Extract the (x, y) coordinate from the center of the cell holding the provided text.  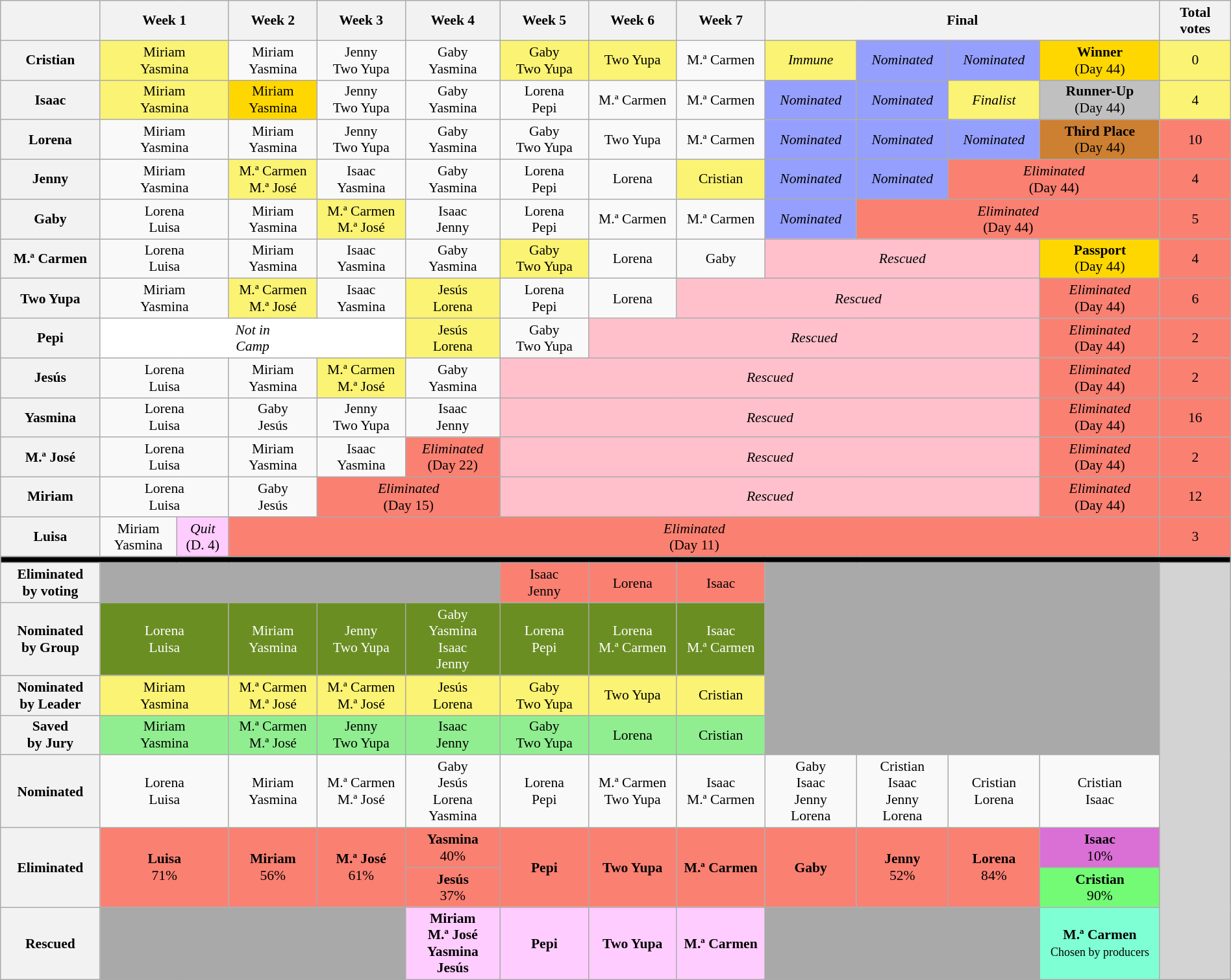
Savedby Jury (51, 735)
Passport(Day 44) (1100, 258)
3 (1195, 536)
Isaac10% (1100, 848)
Yasmina40% (453, 848)
Miriam56% (273, 868)
Eliminated(Day 22) (453, 457)
Nominatedby Leader (51, 695)
Week 7 (721, 21)
LorenaM.ª Carmen (632, 639)
GabyYasminaIsaacJenny (453, 639)
Luisa71% (164, 868)
Winner(Day 44) (1100, 60)
Third Place(Day 44) (1100, 140)
Miriam (51, 497)
M.ª CarmenChosen by producers (1100, 944)
Jesús37% (453, 887)
Total votes (1195, 21)
M.ª CarmenTwo Yupa (632, 792)
GabyJesúsLorenaYasmina (453, 792)
10 (1195, 140)
0 (1195, 60)
Week 2 (273, 21)
M.ª José (51, 457)
Eliminated(Day 15) (408, 497)
12 (1195, 497)
Week 5 (544, 21)
CristianIsaacJennyLorena (902, 792)
Lorena84% (993, 868)
Runner-Up(Day 44) (1100, 100)
Finalist (993, 100)
Eliminatedby voting (51, 583)
Nominatedby Group (51, 639)
M.ª José61% (361, 868)
Eliminated(Day 11) (694, 536)
Final (962, 21)
CristianLorena (993, 792)
CristianIsaac (1100, 792)
16 (1195, 417)
Quit(D. 4) (203, 536)
Week 4 (453, 21)
Week 3 (361, 21)
Week 1 (164, 21)
Luisa (51, 536)
Jenny (51, 179)
MiriamM.ª JoséYasminaJesús (453, 944)
5 (1195, 220)
GabyIsaacJennyLorena (810, 792)
Immune (810, 60)
Eliminated (51, 868)
Not inCamp (253, 338)
Yasmina (51, 417)
Cristian90% (1100, 887)
Jenny52% (902, 868)
Week 6 (632, 21)
6 (1195, 299)
Jesús (51, 378)
